Capture the cell that displays the provided text and extract its (x, y) central coordinate. 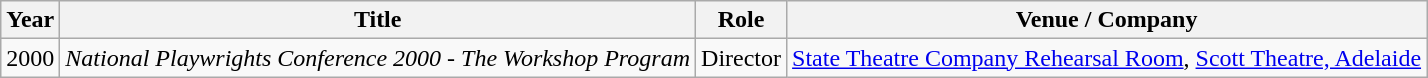
2000 (30, 58)
Title (378, 20)
Role (742, 20)
State Theatre Company Rehearsal Room, Scott Theatre, Adelaide (1107, 58)
Venue / Company (1107, 20)
National Playwrights Conference 2000 - The Workshop Program (378, 58)
Year (30, 20)
Director (742, 58)
